Return [X, Y] of the center of cell containing provided text 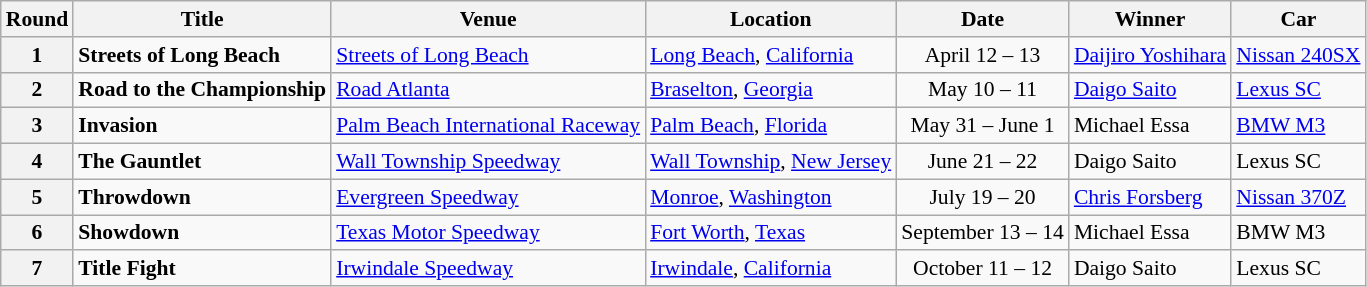
Winner [1150, 19]
6 [38, 233]
3 [38, 126]
5 [38, 197]
7 [38, 269]
4 [38, 162]
Road to the Championship [202, 90]
May 10 – 11 [982, 90]
April 12 – 13 [982, 55]
Nissan 370Z [1298, 197]
Palm Beach, Florida [770, 126]
Throwdown [202, 197]
Daijiro Yoshihara [1150, 55]
Irwindale, California [770, 269]
Monroe, Washington [770, 197]
Braselton, Georgia [770, 90]
Car [1298, 19]
Irwindale Speedway [488, 269]
The Gauntlet [202, 162]
July 19 – 20 [982, 197]
Nissan 240SX [1298, 55]
October 11 – 12 [982, 269]
May 31 – June 1 [982, 126]
Wall Township Speedway [488, 162]
Fort Worth, Texas [770, 233]
Palm Beach International Raceway [488, 126]
Title Fight [202, 269]
Long Beach, California [770, 55]
Title [202, 19]
Location [770, 19]
Wall Township, New Jersey [770, 162]
Chris Forsberg [1150, 197]
June 21 – 22 [982, 162]
Road Atlanta [488, 90]
Venue [488, 19]
Date [982, 19]
Showdown [202, 233]
Round [38, 19]
Texas Motor Speedway [488, 233]
2 [38, 90]
Evergreen Speedway [488, 197]
1 [38, 55]
September 13 – 14 [982, 233]
Invasion [202, 126]
